Locate the cell with the specified text and output its [X, Y] center coordinate. 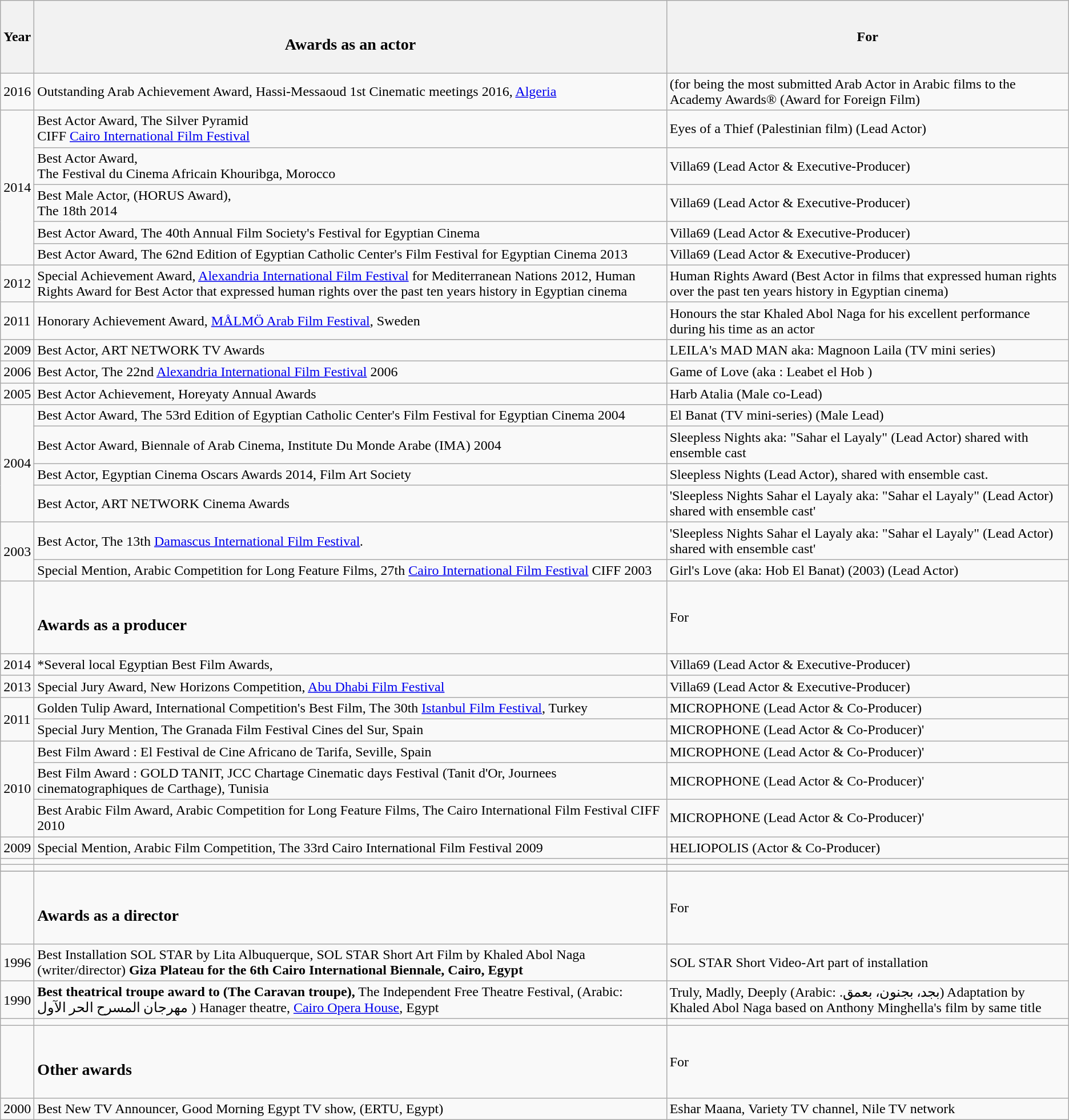
1990 [17, 1000]
Human Rights Award (Best Actor in films that expressed human rights over the past ten years history in Egyptian cinema) [867, 283]
Best Actor Award, The 53rd Edition of Egyptian Catholic Center's Film Festival for Egyptian Cinema 2004 [351, 416]
Best New TV Announcer, Good Morning Egypt TV show, (ERTU, Egypt) [351, 1109]
Best Actor, Egyptian Cinema Oscars Awards 2014, Film Art Society [351, 474]
Girl's Love (aka: Hob El Banat) (2003) (Lead Actor) [867, 570]
Sleepless Nights aka: "Sahar el Layaly" (Lead Actor) shared with ensemble cast [867, 445]
Best Actor Award, The 40th Annual Film Society's Festival for Egyptian Cinema [351, 232]
Honours the star Khaled Abol Naga for his excellent performance during his time as an actor [867, 321]
Special Mention, Arabic Film Competition, The 33rd Cairo International Film Festival 2009 [351, 848]
2000 [17, 1109]
2010 [17, 789]
Special Jury Mention, The Granada Film Festival Cines del Sur, Spain [351, 730]
Game of Love (aka : Leabet el Hob ) [867, 372]
Best Actor, ART NETWORK TV Awards [351, 350]
Best Actor, ART NETWORK Cinema Awards [351, 503]
Outstanding Arab Achievement Award, Hassi-Messaoud 1st Cinematic meetings 2016, Algeria [351, 91]
Year [17, 37]
Best Actor Award, Biennale of Arab Cinema, Institute Du Monde Arabe (IMA) 2004 [351, 445]
Best Film Award : El Festival de Cine Africano de Tarifa, Seville, Spain [351, 752]
2005 [17, 394]
Honorary Achievement Award, MÅLMÖ Arab Film Festival, Sweden [351, 321]
MICROPHONE (Lead Actor & Co-Producer) [867, 708]
2006 [17, 372]
*Several local Egyptian Best Film Awards, [351, 664]
2016 [17, 91]
Best Film Award : GOLD TANIT, JCC Chartage Cinematic days Festival (Tanit d'Or, Journees cinematographiques de Carthage), Tunisia [351, 781]
2004 [17, 464]
El Banat (TV mini-series) (Male Lead) [867, 416]
2012 [17, 283]
Best Actor Award, The 62nd Edition of Egyptian Catholic Center's Film Festival for Egyptian Cinema 2013 [351, 254]
Sleepless Nights (Lead Actor), shared with ensemble cast. [867, 474]
Truly, Madly, Deeply (Arabic: .بجد، بجنون، بعمق) Adaptation by Khaled Abol Naga based on Anthony Minghella's film by same title [867, 1000]
Other awards [351, 1062]
Awards as an actor [351, 37]
Best Actor Award,The Festival du Cinema Africain Khouribga, Morocco [351, 166]
Special Jury Award, New Horizons Competition, Abu Dhabi Film Festival [351, 686]
1996 [17, 962]
Harb Atalia (Male co-Lead) [867, 394]
LEILA's MAD MAN aka: Magnoon Laila (TV mini series) [867, 350]
Best Actor, The 13th Damascus International Film Festival. [351, 541]
(for being the most submitted Arab Actor in Arabic films to the Academy Awards® (Award for Foreign Film) [867, 91]
2013 [17, 686]
Best Arabic Film Award, Arabic Competition for Long Feature Films, The Cairo International Film Festival CIFF 2010 [351, 819]
Best Actor Achievement, Horeyaty Annual Awards [351, 394]
Golden Tulip Award, International Competition's Best Film, The 30th Istanbul Film Festival, Turkey [351, 708]
Awards as a director [351, 908]
Best Male Actor, (HORUS Award),The 18th 2014 [351, 203]
Eshar Maana, Variety TV channel, Nile TV network [867, 1109]
HELIOPOLIS (Actor & Co-Producer) [867, 848]
Special Mention, Arabic Competition for Long Feature Films, 27th Cairo International Film Festival CIFF 2003 [351, 570]
Eyes of a Thief (Palestinian film) (Lead Actor) [867, 129]
Best Actor Award, The Silver PyramidCIFF Cairo International Film Festival [351, 129]
SOL STAR Short Video-Art part of installation [867, 962]
2003 [17, 551]
Awards as a producer [351, 618]
Best Actor, The 22nd Alexandria International Film Festival 2006 [351, 372]
